From the cell containing the given text, extract its center point as (x, y) coordinate. 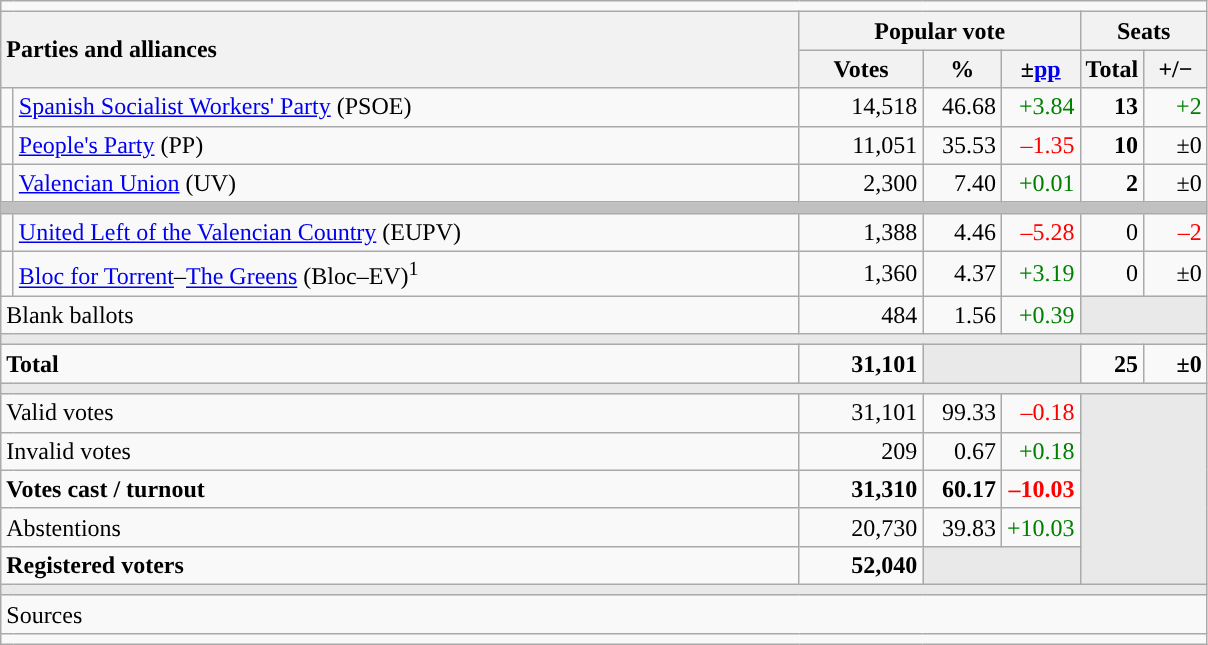
4.37 (962, 274)
+0.39 (1040, 315)
7.40 (962, 183)
Spanish Socialist Workers' Party (PSOE) (406, 107)
Bloc for Torrent–The Greens (Bloc–EV)1 (406, 274)
2 (1112, 183)
+10.03 (1040, 527)
25 (1112, 364)
–0.18 (1040, 413)
Parties and alliances (400, 50)
People's Party (PP) (406, 145)
Invalid votes (400, 451)
2,300 (861, 183)
±pp (1040, 69)
United Left of the Valencian Country (EUPV) (406, 232)
1,360 (861, 274)
+3.19 (1040, 274)
–2 (1176, 232)
484 (861, 315)
10 (1112, 145)
Seats (1144, 31)
–1.35 (1040, 145)
99.33 (962, 413)
Popular vote (940, 31)
Votes cast / turnout (400, 489)
1,388 (861, 232)
% (962, 69)
209 (861, 451)
0.67 (962, 451)
+0.01 (1040, 183)
+3.84 (1040, 107)
Blank ballots (400, 315)
60.17 (962, 489)
20,730 (861, 527)
+2 (1176, 107)
14,518 (861, 107)
–5.28 (1040, 232)
Votes (861, 69)
Abstentions (400, 527)
13 (1112, 107)
1.56 (962, 315)
46.68 (962, 107)
–10.03 (1040, 489)
31,310 (861, 489)
Registered voters (400, 565)
Sources (604, 614)
+0.18 (1040, 451)
52,040 (861, 565)
+/− (1176, 69)
Valid votes (400, 413)
35.53 (962, 145)
4.46 (962, 232)
Valencian Union (UV) (406, 183)
11,051 (861, 145)
39.83 (962, 527)
